Extract the (X, Y) coordinate from the center of the cell holding the provided text.  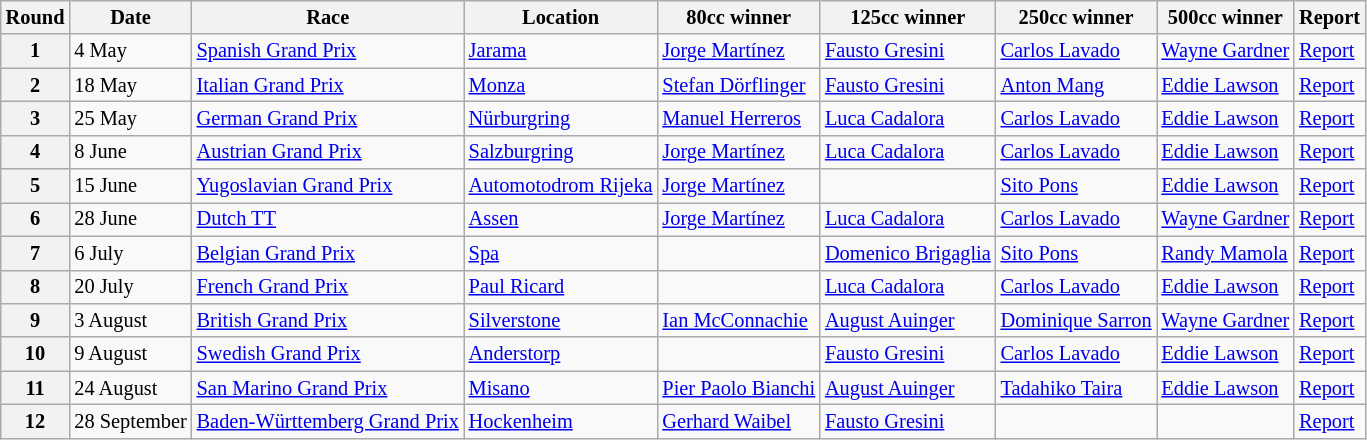
Ian McConnachie (738, 320)
Stefan Dörflinger (738, 85)
250cc winner (1076, 17)
5 (36, 186)
Nürburgring (561, 118)
Location (561, 17)
80cc winner (738, 17)
28 June (130, 219)
24 August (130, 388)
Gerhard Waibel (738, 421)
Jarama (561, 51)
Austrian Grand Prix (328, 152)
15 June (130, 186)
Round (36, 17)
Swedish Grand Prix (328, 354)
Race (328, 17)
2 (36, 85)
Paul Ricard (561, 287)
Belgian Grand Prix (328, 253)
10 (36, 354)
7 (36, 253)
French Grand Prix (328, 287)
Salzburgring (561, 152)
25 May (130, 118)
Hockenheim (561, 421)
18 May (130, 85)
Domenico Brigaglia (908, 253)
Automotodrom Rijeka (561, 186)
Misano (561, 388)
British Grand Prix (328, 320)
500cc winner (1225, 17)
Spa (561, 253)
125cc winner (908, 17)
Dominique Sarron (1076, 320)
6 (36, 219)
12 (36, 421)
Randy Mamola (1225, 253)
Monza (561, 85)
9 August (130, 354)
Spanish Grand Prix (328, 51)
Dutch TT (328, 219)
Anton Mang (1076, 85)
San Marino Grand Prix (328, 388)
Baden-Württemberg Grand Prix (328, 421)
8 June (130, 152)
Yugoslavian Grand Prix (328, 186)
Anderstorp (561, 354)
Silverstone (561, 320)
9 (36, 320)
German Grand Prix (328, 118)
Pier Paolo Bianchi (738, 388)
4 (36, 152)
6 July (130, 253)
Italian Grand Prix (328, 85)
28 September (130, 421)
Assen (561, 219)
1 (36, 51)
4 May (130, 51)
Manuel Herreros (738, 118)
11 (36, 388)
3 August (130, 320)
8 (36, 287)
20 July (130, 287)
3 (36, 118)
Date (130, 17)
Tadahiko Taira (1076, 388)
